Capture the cell that displays the provided text and extract its (X, Y) central coordinate. 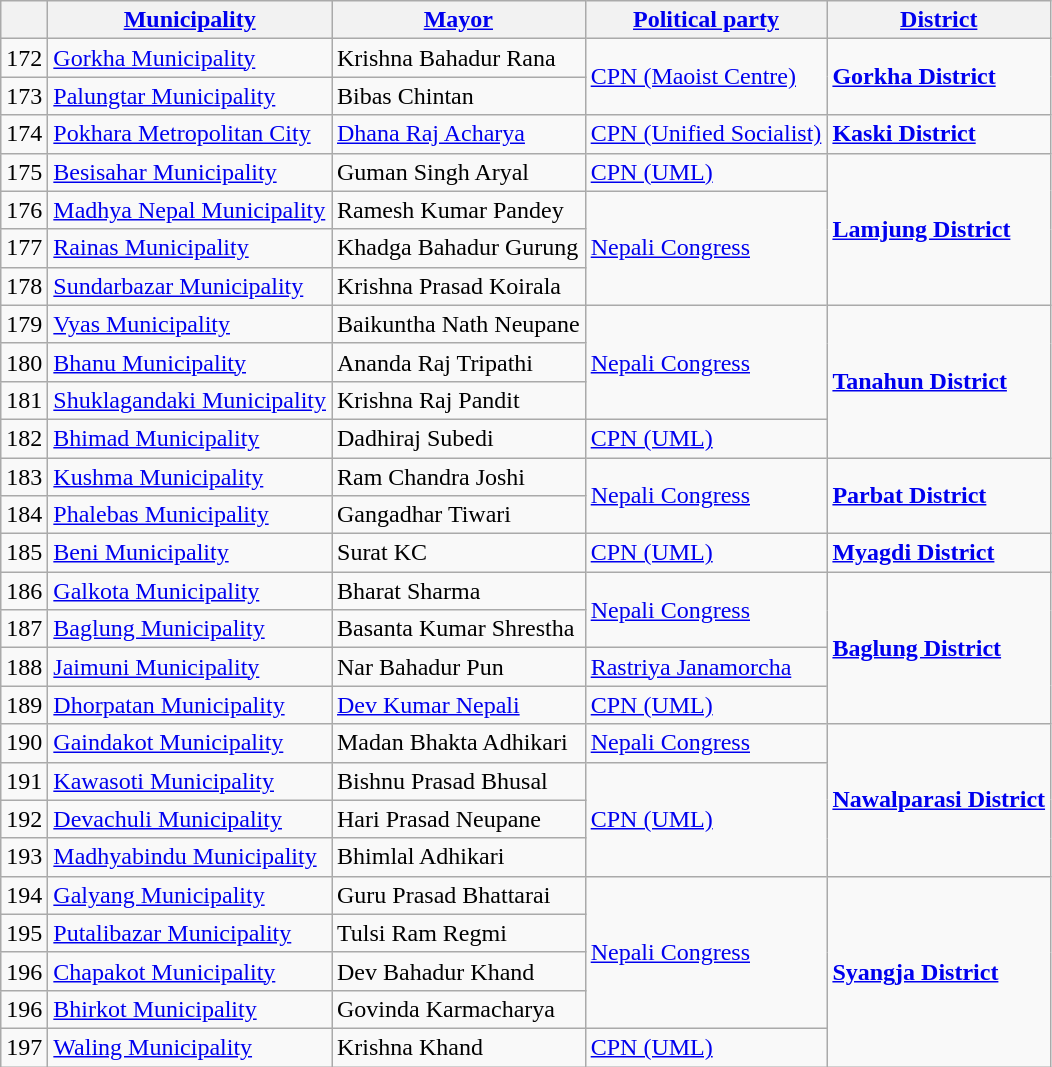
Krishna Bahadur Rana (459, 58)
Mayor (459, 20)
Phalebas Municipality (190, 515)
Nawalparasi District (939, 800)
Bharat Sharma (459, 591)
172 (24, 58)
Dhana Raj Acharya (459, 134)
Dev Kumar Nepali (459, 705)
Madhyabindu Municipality (190, 857)
Syangja District (939, 971)
Hari Prasad Neupane (459, 819)
Pokhara Metropolitan City (190, 134)
186 (24, 591)
Kushma Municipality (190, 477)
175 (24, 172)
Kaski District (939, 134)
Khadga Bahadur Gurung (459, 248)
182 (24, 438)
Baikuntha Nath Neupane (459, 324)
Krishna Khand (459, 1047)
Basanta Kumar Shrestha (459, 629)
Gangadhar Tiwari (459, 515)
Guru Prasad Bhattarai (459, 895)
Bhimlal Adhikari (459, 857)
Chapakot Municipality (190, 971)
Shuklagandaki Municipality (190, 400)
Myagdi District (939, 553)
Baglung Municipality (190, 629)
CPN (Unified Socialist) (706, 134)
Ramesh Kumar Pandey (459, 210)
Besisahar Municipality (190, 172)
193 (24, 857)
183 (24, 477)
Krishna Prasad Koirala (459, 286)
Tulsi Ram Regmi (459, 933)
Gorkha Municipality (190, 58)
Guman Singh Aryal (459, 172)
Ram Chandra Joshi (459, 477)
CPN (Maoist Centre) (706, 77)
187 (24, 629)
Bhirkot Municipality (190, 1009)
Bhimad Municipality (190, 438)
Madan Bhakta Adhikari (459, 743)
Govinda Karmacharya (459, 1009)
Bhanu Municipality (190, 362)
174 (24, 134)
181 (24, 400)
Municipality (190, 20)
Galkota Municipality (190, 591)
Rainas Municipality (190, 248)
Beni Municipality (190, 553)
194 (24, 895)
Krishna Raj Pandit (459, 400)
177 (24, 248)
176 (24, 210)
Kawasoti Municipality (190, 781)
Bibas Chintan (459, 96)
179 (24, 324)
192 (24, 819)
Political party (706, 20)
190 (24, 743)
Dev Bahadur Khand (459, 971)
Tanahun District (939, 381)
Gaindakot Municipality (190, 743)
178 (24, 286)
Jaimuni Municipality (190, 667)
Dadhiraj Subedi (459, 438)
Surat KC (459, 553)
185 (24, 553)
District (939, 20)
Galyang Municipality (190, 895)
Waling Municipality (190, 1047)
Palungtar Municipality (190, 96)
191 (24, 781)
Rastriya Janamorcha (706, 667)
Baglung District (939, 648)
Madhya Nepal Municipality (190, 210)
Putalibazar Municipality (190, 933)
180 (24, 362)
195 (24, 933)
Gorkha District (939, 77)
197 (24, 1047)
Bishnu Prasad Bhusal (459, 781)
Dhorpatan Municipality (190, 705)
Nar Bahadur Pun (459, 667)
Parbat District (939, 496)
Vyas Municipality (190, 324)
173 (24, 96)
Sundarbazar Municipality (190, 286)
189 (24, 705)
Ananda Raj Tripathi (459, 362)
Lamjung District (939, 229)
188 (24, 667)
Devachuli Municipality (190, 819)
184 (24, 515)
